Scan for the cell matching the given text and deliver its [X, Y] coordinate at center. 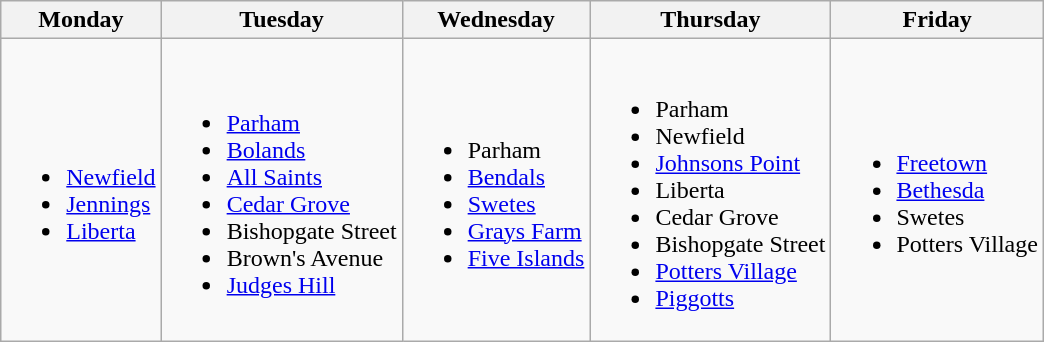
Monday [81, 20]
Thursday [710, 20]
ParhamNewfieldJohnsons PointLibertaCedar GroveBishopgate StreetPotters VillagePiggotts [710, 190]
Wednesday [496, 20]
ParhamBendalsSwetesGrays FarmFive Islands [496, 190]
Friday [938, 20]
NewfieldJenningsLiberta [81, 190]
FreetownBethesdaSwetesPotters Village [938, 190]
Tuesday [282, 20]
ParhamBolandsAll SaintsCedar GroveBishopgate StreetBrown's AvenueJudges Hill [282, 190]
